Output the (X, Y) coordinate of the center of the cell containing the given text.  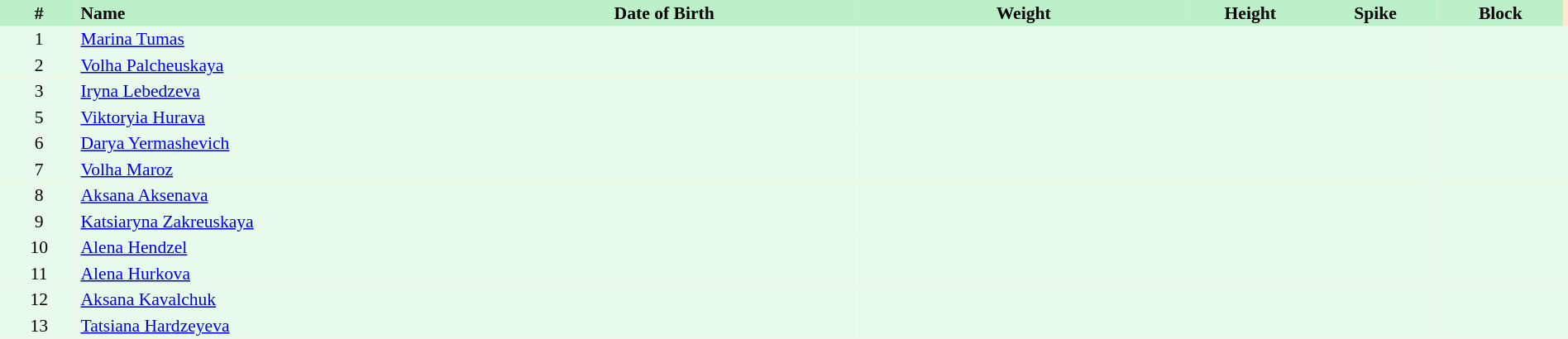
Tatsiana Hardzeyeva (273, 326)
Alena Hendzel (273, 248)
Katsiaryna Zakreuskaya (273, 222)
Aksana Kavalchuk (273, 299)
8 (39, 195)
Volha Palcheuskaya (273, 65)
Aksana Aksenava (273, 195)
Block (1500, 13)
Volha Maroz (273, 169)
Alena Hurkova (273, 274)
11 (39, 274)
12 (39, 299)
Weight (1024, 13)
10 (39, 248)
Viktoryia Hurava (273, 117)
1 (39, 40)
13 (39, 326)
7 (39, 169)
Date of Birth (664, 13)
9 (39, 222)
# (39, 13)
Darya Yermashevich (273, 144)
Height (1250, 13)
Name (273, 13)
6 (39, 144)
3 (39, 91)
Iryna Lebedzeva (273, 91)
2 (39, 65)
Spike (1374, 13)
5 (39, 117)
Marina Tumas (273, 40)
